Determine the (x, y) coordinate at the center of the cell enclosing the given text.  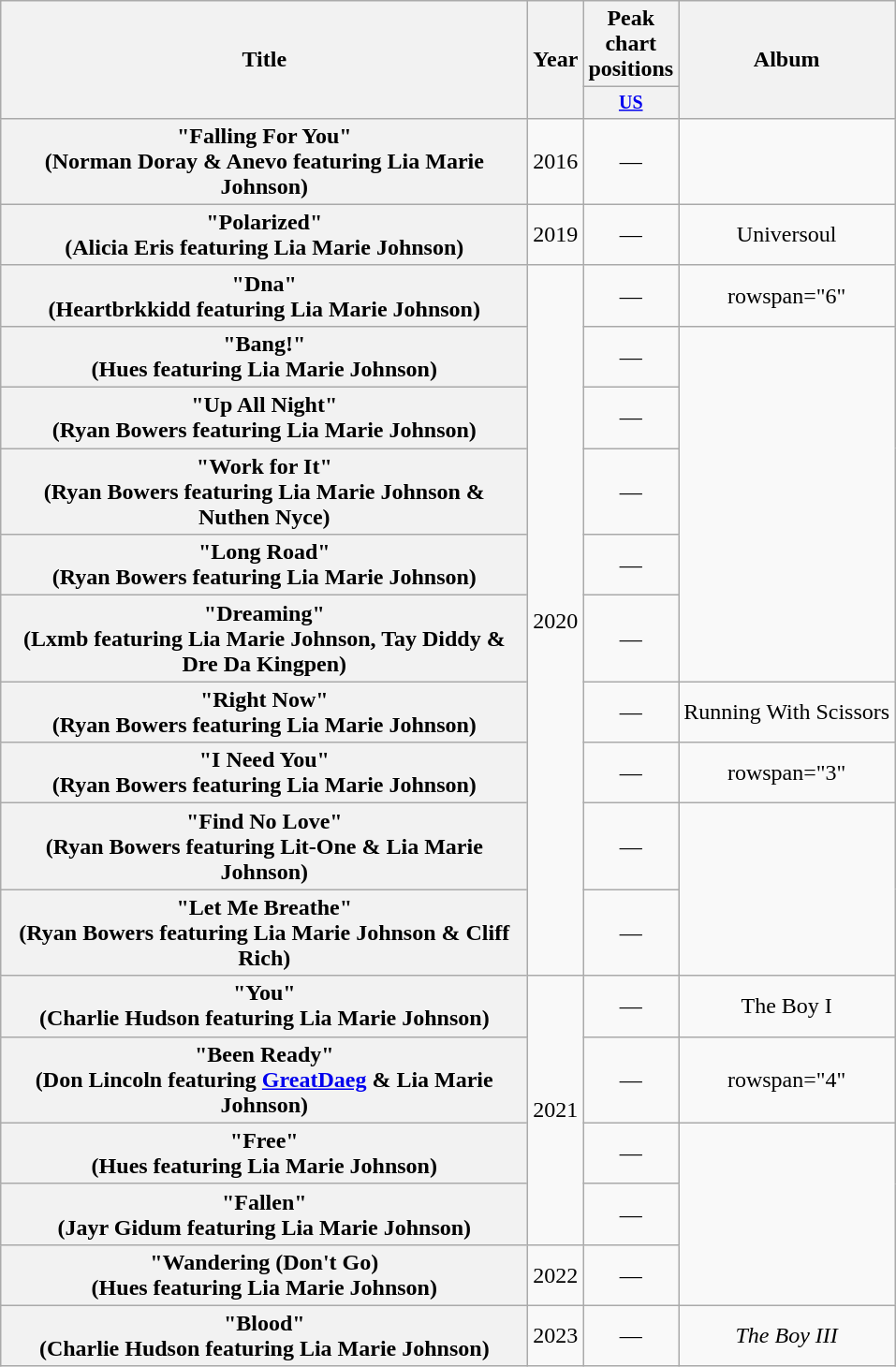
"You"(Charlie Hudson featuring Lia Marie Johnson) (264, 1006)
"Let Me Breathe"(Ryan Bowers featuring Lia Marie Johnson & Cliff Rich) (264, 933)
"Bang!"(Hues featuring Lia Marie Johnson) (264, 356)
Universoul (786, 234)
2021 (556, 1110)
rowspan="4" (786, 1080)
Title (264, 60)
Peak chart positions (631, 44)
"Blood"(Charlie Hudson featuring Lia Marie Johnson) (264, 1335)
The Boy I (786, 1006)
2023 (556, 1335)
2022 (556, 1275)
US (631, 103)
rowspan="3" (786, 773)
"Dreaming"(Lxmb featuring Lia Marie Johnson, Tay Diddy & Dre Da Kingpen) (264, 639)
Running With Scissors (786, 712)
"Right Now"(Ryan Bowers featuring Lia Marie Johnson) (264, 712)
"Wandering (Don't Go)(Hues featuring Lia Marie Johnson) (264, 1275)
"Been Ready"(Don Lincoln featuring GreatDaeg & Lia Marie Johnson) (264, 1080)
rowspan="6" (786, 296)
"Work for It"(Ryan Bowers featuring Lia Marie Johnson & Nuthen Nyce) (264, 492)
"Falling For You"(Norman Doray & Anevo featuring Lia Marie Johnson) (264, 161)
"Fallen"(Jayr Gidum featuring Lia Marie Johnson) (264, 1213)
Album (786, 60)
"I Need You"(Ryan Bowers featuring Lia Marie Johnson) (264, 773)
"Polarized"(Alicia Eris featuring Lia Marie Johnson) (264, 234)
"Long Road"(Ryan Bowers featuring Lia Marie Johnson) (264, 566)
2019 (556, 234)
Year (556, 60)
"Dna"(Heartbrkkidd featuring Lia Marie Johnson) (264, 296)
2016 (556, 161)
2020 (556, 620)
"Free"(Hues featuring Lia Marie Johnson) (264, 1154)
"Find No Love"(Ryan Bowers featuring Lit-One & Lia Marie Johnson) (264, 846)
The Boy III (786, 1335)
"Up All Night"(Ryan Bowers featuring Lia Marie Johnson) (264, 418)
